Extract the (x, y) coordinate from the center of the cell holding the provided text.  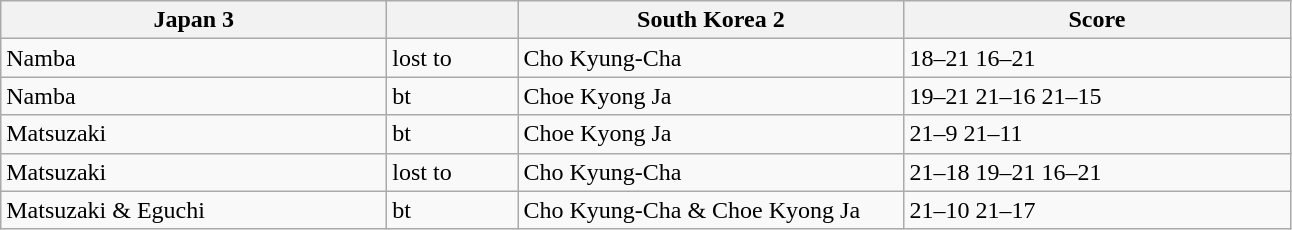
18–21 16–21 (1097, 58)
South Korea 2 (711, 20)
Japan 3 (194, 20)
21–9 21–11 (1097, 134)
Matsuzaki & Eguchi (194, 210)
19–21 21–16 21–15 (1097, 96)
21–10 21–17 (1097, 210)
Cho Kyung-Cha & Choe Kyong Ja (711, 210)
21–18 19–21 16–21 (1097, 172)
Score (1097, 20)
